Return the (X, Y) coordinate for the center point of the cell that contains the specified text.  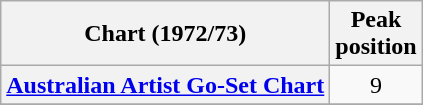
Australian Artist Go-Set Chart (166, 85)
9 (376, 85)
Chart (1972/73) (166, 34)
Peakposition (376, 34)
